Return (X, Y) of the center of cell containing provided text 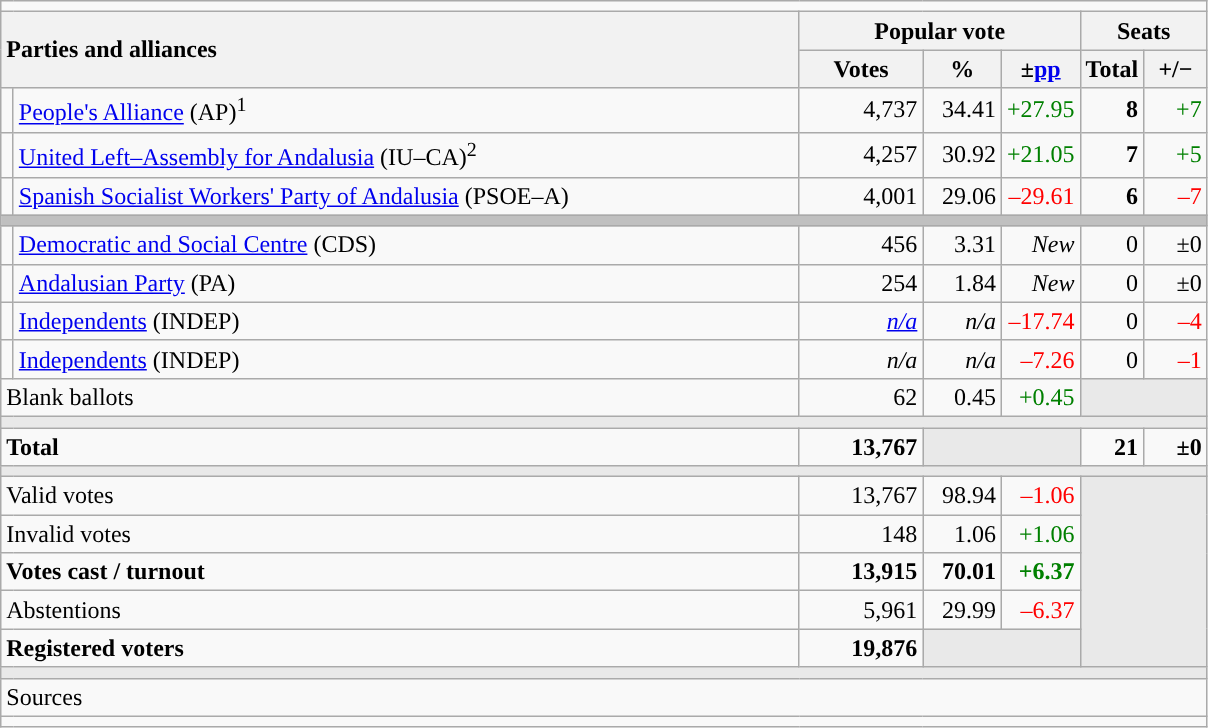
34.41 (962, 110)
–17.74 (1040, 321)
–1 (1176, 359)
–1.06 (1040, 496)
Democratic and Social Centre (CDS) (406, 245)
+21.05 (1040, 154)
+/− (1176, 69)
5,961 (861, 610)
Sources (604, 697)
+0.45 (1040, 397)
4,737 (861, 110)
62 (861, 397)
% (962, 69)
4,001 (861, 196)
1.06 (962, 534)
19,876 (861, 648)
+1.06 (1040, 534)
1.84 (962, 283)
Popular vote (940, 31)
–29.61 (1040, 196)
+7 (1176, 110)
+5 (1176, 154)
Blank ballots (400, 397)
Registered voters (400, 648)
Invalid votes (400, 534)
6 (1112, 196)
Votes (861, 69)
–6.37 (1040, 610)
29.06 (962, 196)
3.31 (962, 245)
7 (1112, 154)
People's Alliance (AP)1 (406, 110)
–7 (1176, 196)
29.99 (962, 610)
30.92 (962, 154)
Seats (1144, 31)
+27.95 (1040, 110)
0.45 (962, 397)
70.01 (962, 572)
98.94 (962, 496)
Andalusian Party (PA) (406, 283)
148 (861, 534)
Valid votes (400, 496)
Spanish Socialist Workers' Party of Andalusia (PSOE–A) (406, 196)
–7.26 (1040, 359)
8 (1112, 110)
Parties and alliances (400, 50)
4,257 (861, 154)
–4 (1176, 321)
Abstentions (400, 610)
United Left–Assembly for Andalusia (IU–CA)2 (406, 154)
13,915 (861, 572)
21 (1112, 447)
254 (861, 283)
+6.37 (1040, 572)
Votes cast / turnout (400, 572)
456 (861, 245)
±pp (1040, 69)
